For the text-containing cell, return its midpoint in (x, y) coordinate format. 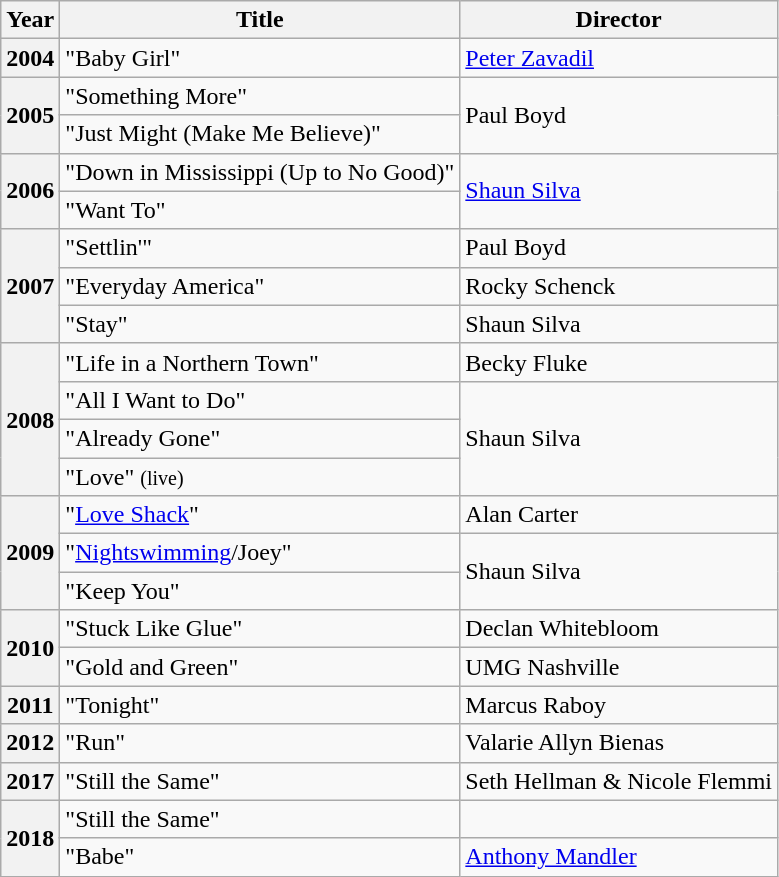
Director (619, 20)
2009 (30, 553)
"Settlin'" (260, 248)
Becky Fluke (619, 362)
"Babe" (260, 857)
"Already Gone" (260, 438)
"Baby Girl" (260, 58)
2011 (30, 705)
"Love Shack" (260, 515)
Seth Hellman & Nicole Flemmi (619, 781)
2010 (30, 648)
"Love" (live) (260, 477)
"Something More" (260, 96)
"Want To" (260, 210)
Rocky Schenck (619, 286)
2007 (30, 286)
"Life in a Northern Town" (260, 362)
"Down in Mississippi (Up to No Good)" (260, 172)
"All I Want to Do" (260, 400)
2004 (30, 58)
"Everyday America" (260, 286)
Alan Carter (619, 515)
"Just Might (Make Me Believe)" (260, 134)
2018 (30, 838)
Year (30, 20)
"Tonight" (260, 705)
"Stay" (260, 324)
Declan Whitebloom (619, 629)
"Gold and Green" (260, 667)
"Stuck Like Glue" (260, 629)
UMG Nashville (619, 667)
"Run" (260, 743)
2017 (30, 781)
2012 (30, 743)
"Nightswimming/Joey" (260, 553)
Marcus Raboy (619, 705)
Valarie Allyn Bienas (619, 743)
"Keep You" (260, 591)
Anthony Mandler (619, 857)
2008 (30, 419)
Peter Zavadil (619, 58)
2006 (30, 191)
Title (260, 20)
2005 (30, 115)
